Provide the (X, Y) coordinate of the cell's center where the given text is located.  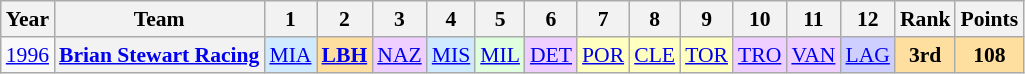
11 (813, 19)
3rd (926, 55)
Points (989, 19)
Brian Stewart Racing (159, 55)
1 (290, 19)
5 (500, 19)
MIS (452, 55)
12 (867, 19)
Year (28, 19)
NAZ (399, 55)
VAN (813, 55)
6 (551, 19)
108 (989, 55)
2 (345, 19)
1996 (28, 55)
TRO (760, 55)
MIL (500, 55)
3 (399, 19)
CLE (654, 55)
POR (603, 55)
8 (654, 19)
TOR (706, 55)
DET (551, 55)
9 (706, 19)
Rank (926, 19)
LAG (867, 55)
10 (760, 19)
LBH (345, 55)
Team (159, 19)
4 (452, 19)
7 (603, 19)
MIA (290, 55)
